Find where the given text appears and provide that cell's center as (x, y) coordinate. 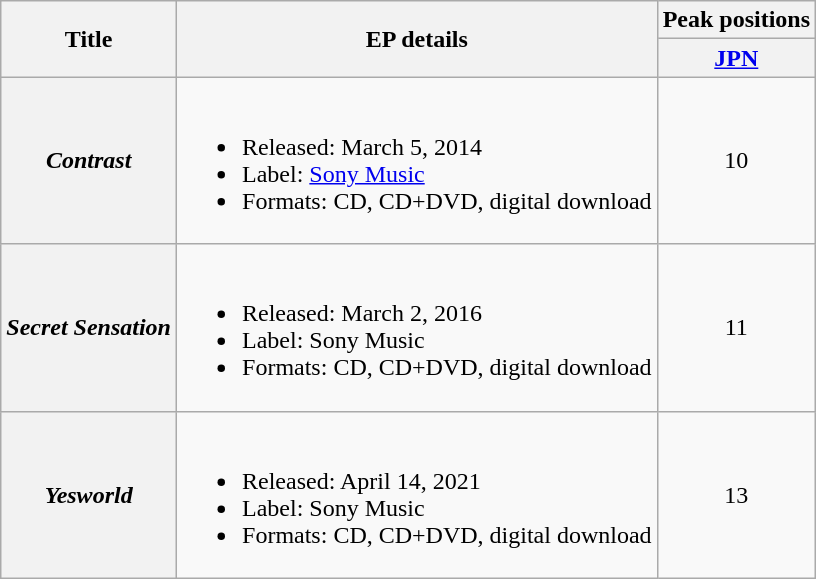
Title (89, 39)
EP details (418, 39)
10 (736, 160)
Released: March 5, 2014Label: Sony MusicFormats: CD, CD+DVD, digital download (418, 160)
13 (736, 494)
11 (736, 328)
Released: March 2, 2016Label: Sony MusicFormats: CD, CD+DVD, digital download (418, 328)
Contrast (89, 160)
Secret Sensation (89, 328)
Released: April 14, 2021Label: Sony MusicFormats: CD, CD+DVD, digital download (418, 494)
Yesworld (89, 494)
Peak positions (736, 20)
JPN (736, 58)
